For the text-containing cell, return its midpoint in [x, y] coordinate format. 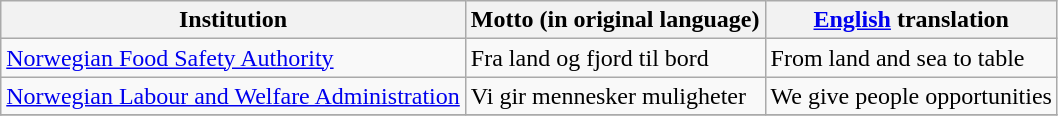
We give people opportunities [911, 96]
From land and sea to table [911, 58]
Fra land og fjord til bord [615, 58]
Institution [234, 20]
Vi gir mennesker muligheter [615, 96]
Norwegian Labour and Welfare Administration [234, 96]
Motto (in original language) [615, 20]
Norwegian Food Safety Authority [234, 58]
English translation [911, 20]
